Return the (x, y) coordinate for the center point of the cell that contains the specified text.  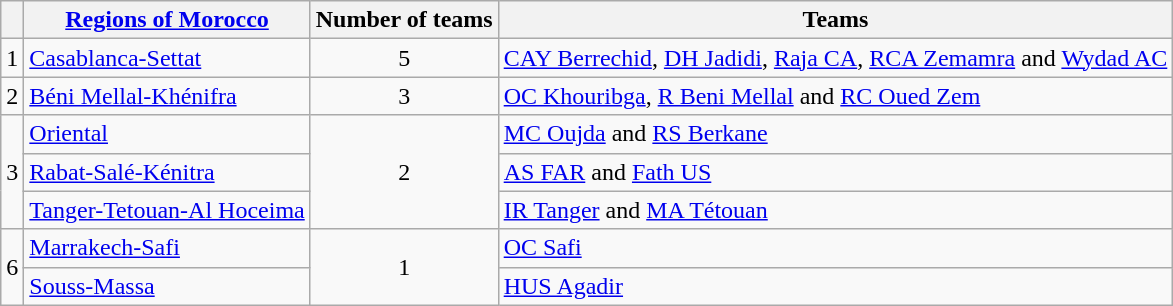
AS FAR and Fath US (836, 172)
Tanger-Tetouan-Al Hoceima (167, 210)
Souss-Massa (167, 286)
OC Khouribga, R Beni Mellal and RC Oued Zem (836, 96)
OC Safi (836, 248)
6 (12, 267)
Béni Mellal-Khénifra (167, 96)
Rabat-Salé-Kénitra (167, 172)
Number of teams (404, 20)
Marrakech-Safi (167, 248)
MC Oujda and RS Berkane (836, 134)
IR Tanger and MA Tétouan (836, 210)
Regions of Morocco (167, 20)
5 (404, 58)
Teams (836, 20)
Oriental (167, 134)
CAY Berrechid, DH Jadidi, Raja CA, RCA Zemamra and Wydad AC (836, 58)
HUS Agadir (836, 286)
Casablanca-Settat (167, 58)
